Return [x, y] of the center of cell containing provided text 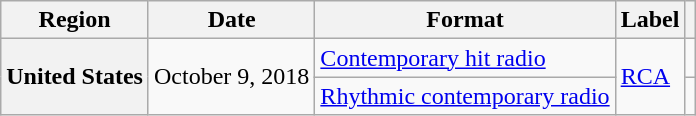
Region [75, 20]
United States [75, 77]
Rhythmic contemporary radio [465, 96]
Date [231, 20]
Format [465, 20]
Label [650, 20]
October 9, 2018 [231, 77]
RCA [650, 77]
Contemporary hit radio [465, 58]
